Extract the (X, Y) coordinate from the center of the cell holding the provided text.  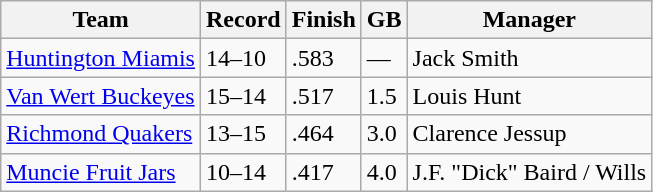
3.0 (384, 134)
Van Wert Buckeyes (101, 96)
.517 (324, 96)
Jack Smith (530, 58)
–– (384, 58)
Clarence Jessup (530, 134)
10–14 (243, 172)
14–10 (243, 58)
Record (243, 20)
Richmond Quakers (101, 134)
.464 (324, 134)
13–15 (243, 134)
GB (384, 20)
15–14 (243, 96)
J.F. "Dick" Baird / Wills (530, 172)
Team (101, 20)
4.0 (384, 172)
Louis Hunt (530, 96)
Finish (324, 20)
Huntington Miamis (101, 58)
.417 (324, 172)
.583 (324, 58)
1.5 (384, 96)
Manager (530, 20)
Muncie Fruit Jars (101, 172)
